Detect which cell encompasses the target text, then output its (X, Y) center coordinate. 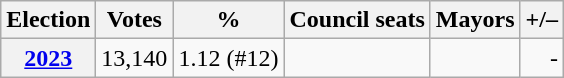
Election (48, 20)
2023 (48, 58)
% (228, 20)
+/– (542, 20)
Votes (134, 20)
- (542, 58)
1.12 (#12) (228, 58)
13,140 (134, 58)
Council seats (357, 20)
Mayors (475, 20)
